Locate the cell with the specified text and output its [X, Y] center coordinate. 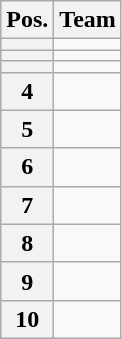
10 [28, 319]
Team [88, 20]
8 [28, 243]
5 [28, 129]
7 [28, 205]
Pos. [28, 20]
9 [28, 281]
6 [28, 167]
4 [28, 91]
